Return (x, y) of the center of cell containing provided text 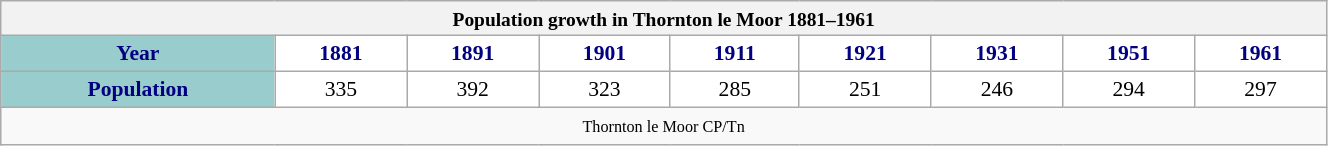
246 (997, 90)
335 (341, 90)
1881 (341, 54)
1901 (605, 54)
323 (605, 90)
1891 (473, 54)
392 (473, 90)
297 (1261, 90)
1951 (1129, 54)
Population growth in Thornton le Moor 1881–1961 (664, 18)
251 (865, 90)
Thornton le Moor CP/Tn (664, 126)
Population (138, 90)
294 (1129, 90)
1921 (865, 54)
1961 (1261, 54)
1911 (734, 54)
1931 (997, 54)
Year (138, 54)
285 (734, 90)
